Identify which cell holds the provided text, then report its [x, y] central coordinate. 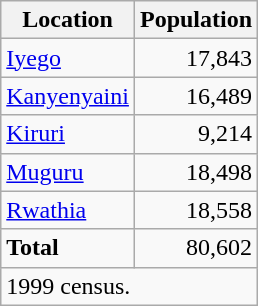
Kiruri [68, 134]
17,843 [196, 58]
Location [68, 20]
18,558 [196, 210]
Iyego [68, 58]
80,602 [196, 248]
18,498 [196, 172]
Muguru [68, 172]
Population [196, 20]
Total [68, 248]
1999 census. [130, 286]
Rwathia [68, 210]
16,489 [196, 96]
9,214 [196, 134]
Kanyenyaini [68, 96]
